Return (x, y) of the center of cell containing provided text 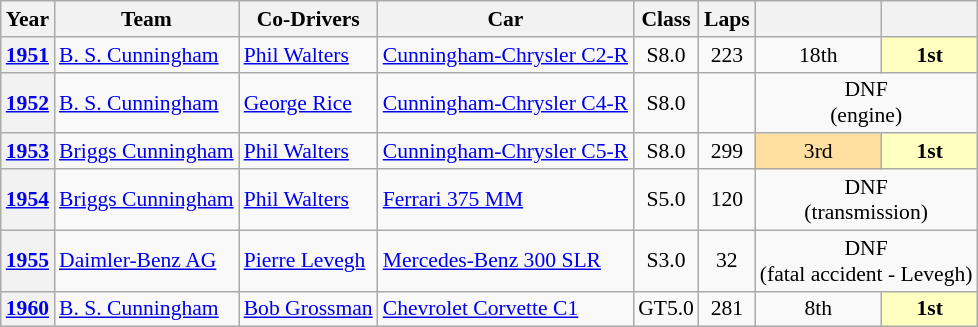
Class (666, 19)
Laps (727, 19)
Mercedes-Benz 300 SLR (506, 260)
DNF(fatal accident - Levegh) (866, 260)
1952 (28, 102)
S5.0 (666, 200)
Co-Drivers (308, 19)
18th (818, 55)
32 (727, 260)
8th (818, 309)
Daimler-Benz AG (146, 260)
GT5.0 (666, 309)
281 (727, 309)
Bob Grossman (308, 309)
1955 (28, 260)
DNF(engine) (866, 102)
299 (727, 152)
Ferrari 375 MM (506, 200)
Chevrolet Corvette C1 (506, 309)
1954 (28, 200)
S3.0 (666, 260)
Year (28, 19)
3rd (818, 152)
George Rice (308, 102)
Car (506, 19)
1951 (28, 55)
1960 (28, 309)
Cunningham-Chrysler C4-R (506, 102)
Pierre Levegh (308, 260)
Team (146, 19)
1953 (28, 152)
Cunningham-Chrysler C5-R (506, 152)
Cunningham-Chrysler C2-R (506, 55)
120 (727, 200)
DNF(transmission) (866, 200)
223 (727, 55)
